Identify which cell holds the provided text, then report its (X, Y) central coordinate. 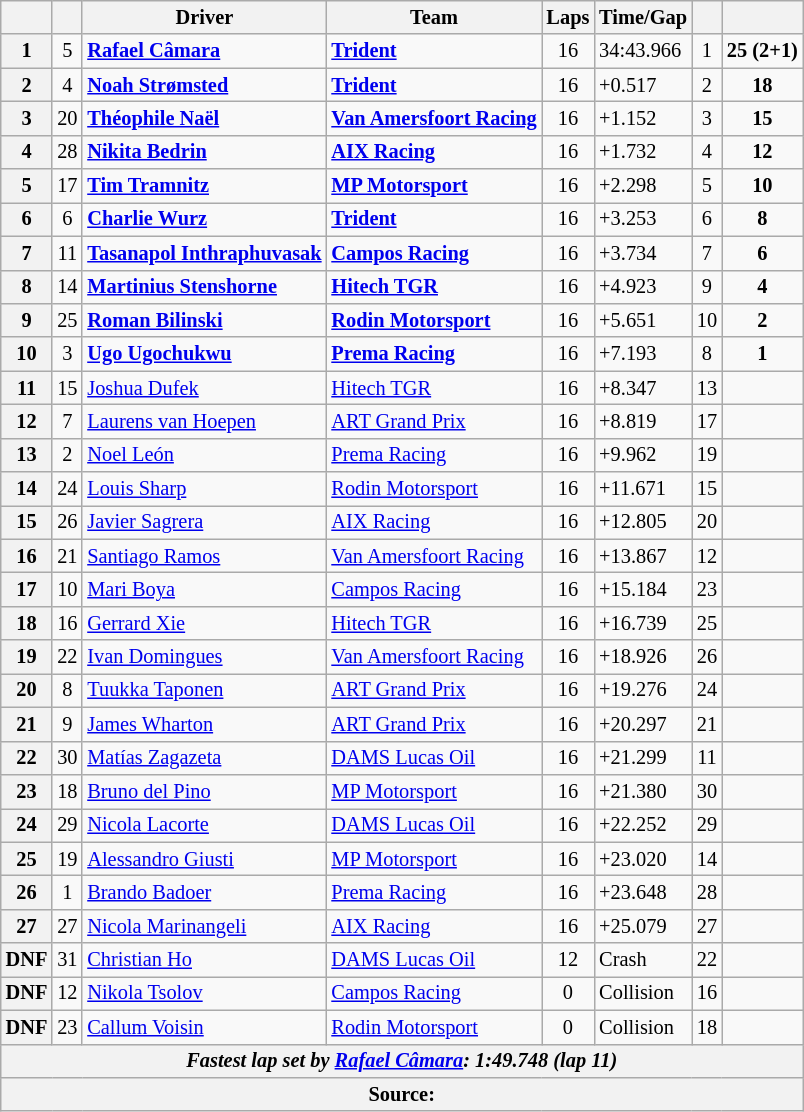
+21.380 (643, 791)
Rafael Câmara (204, 51)
+23.020 (643, 859)
Tuukka Taponen (204, 690)
+0.517 (643, 85)
+5.651 (643, 320)
Fastest lap set by Rafael Câmara: 1:49.748 (lap 11) (402, 1061)
Santiago Ramos (204, 556)
25 (2+1) (762, 51)
Noah Strømsted (204, 85)
Ivan Domingues (204, 657)
Charlie Wurz (204, 219)
+21.299 (643, 758)
Martinius Stenshorne (204, 287)
+16.739 (643, 623)
Ugo Ugochukwu (204, 354)
Roman Bilinski (204, 320)
Christian Ho (204, 960)
+25.079 (643, 926)
Mari Boya (204, 589)
31 (67, 960)
+22.252 (643, 825)
Matías Zagazeta (204, 758)
Crash (643, 960)
+3.253 (643, 219)
Time/Gap (643, 17)
+23.648 (643, 892)
+13.867 (643, 556)
Nicola Marinangeli (204, 926)
Gerrard Xie (204, 623)
Alessandro Giusti (204, 859)
Driver (204, 17)
+1.732 (643, 152)
Nikita Bedrin (204, 152)
Joshua Dufek (204, 388)
Bruno del Pino (204, 791)
+20.297 (643, 724)
+12.805 (643, 522)
Callum Voisin (204, 1027)
+11.671 (643, 489)
Laps (568, 17)
Théophile Naël (204, 118)
Team (434, 17)
Tasanapol Inthraphuvasak (204, 253)
+1.152 (643, 118)
+9.962 (643, 455)
Nicola Lacorte (204, 825)
+7.193 (643, 354)
Louis Sharp (204, 489)
Noel León (204, 455)
Javier Sagrera (204, 522)
+18.926 (643, 657)
Nikola Tsolov (204, 993)
+19.276 (643, 690)
James Wharton (204, 724)
+8.819 (643, 421)
+3.734 (643, 253)
+4.923 (643, 287)
+15.184 (643, 589)
Tim Tramnitz (204, 186)
+8.347 (643, 388)
Source: (402, 1094)
Laurens van Hoepen (204, 421)
Brando Badoer (204, 892)
+2.298 (643, 186)
34:43.966 (643, 51)
